From the cell containing the given text, extract its center point as [x, y] coordinate. 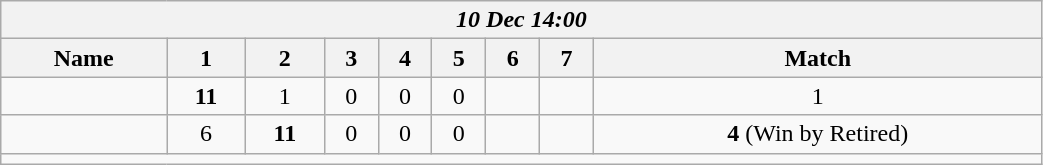
Name [84, 58]
2 [284, 58]
4 (Win by Retired) [818, 134]
7 [567, 58]
3 [351, 58]
Match [818, 58]
5 [459, 58]
10 Dec 14:00 [522, 20]
4 [405, 58]
